Provide the (x, y) coordinate of the cell's center where the given text is located.  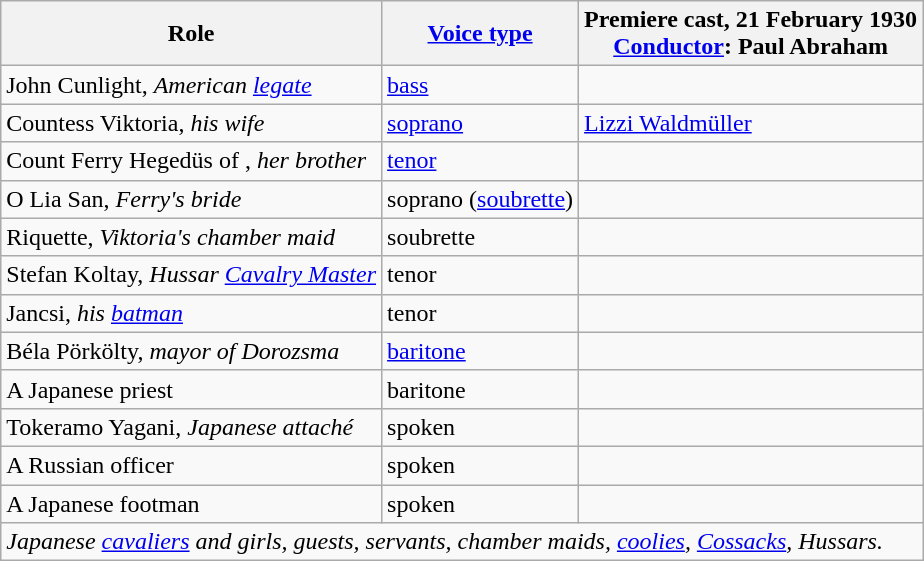
soubrette (480, 237)
Béla Pörkölty, mayor of Dorozsma (192, 351)
Count Ferry Hegedüs of , her brother (192, 161)
bass (480, 85)
Role (192, 34)
Tokeramo Yagani, Japanese attaché (192, 427)
Stefan Koltay, Hussar Cavalry Master (192, 275)
soprano (soubrette) (480, 199)
A Russian officer (192, 465)
Premiere cast, 21 February 1930Conductor: Paul Abraham (751, 34)
soprano (480, 123)
Lizzi Waldmüller (751, 123)
O Lia San, Ferry's bride (192, 199)
Countess Viktoria, his wife (192, 123)
Riquette, Viktoria's chamber maid (192, 237)
John Cunlight, American legate (192, 85)
A Japanese priest (192, 389)
Jancsi, his batman (192, 313)
Japanese cavaliers and girls, guests, servants, chamber maids, coolies, Cossacks, Hussars. (462, 542)
A Japanese footman (192, 503)
Voice type (480, 34)
